Output the [x, y] coordinate of the center of the cell containing the given text.  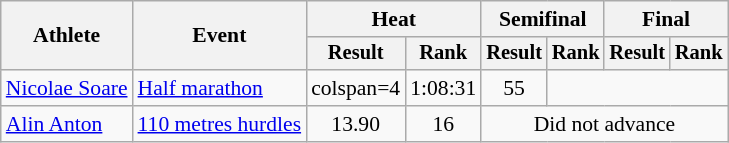
1:08:31 [443, 88]
16 [443, 124]
Event [220, 36]
13.90 [356, 124]
Athlete [67, 36]
Semifinal [542, 19]
colspan=4 [356, 88]
Did not advance [604, 124]
Heat [394, 19]
110 metres hurdles [220, 124]
Half marathon [220, 88]
Nicolae Soare [67, 88]
Alin Anton [67, 124]
Final [666, 19]
55 [514, 88]
